Detect which cell encompasses the target text, then output its (X, Y) center coordinate. 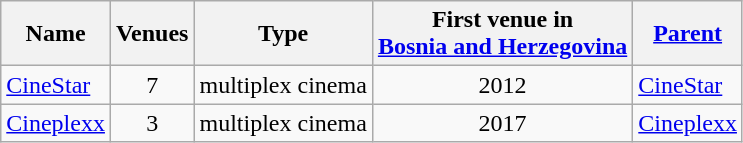
Parent (688, 34)
2017 (502, 123)
First venue inBosnia and Herzegovina (502, 34)
Name (56, 34)
Type (283, 34)
2012 (502, 85)
7 (152, 85)
3 (152, 123)
Venues (152, 34)
